Pinpoint the cell where the given text exists, returning its (x, y) midpoint coordinate. 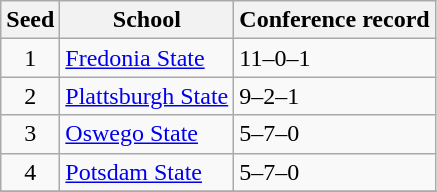
3 (30, 134)
Potsdam State (147, 172)
1 (30, 58)
11–0–1 (334, 58)
Plattsburgh State (147, 96)
2 (30, 96)
Conference record (334, 20)
Oswego State (147, 134)
4 (30, 172)
9–2–1 (334, 96)
School (147, 20)
Seed (30, 20)
Fredonia State (147, 58)
